Provide the [x, y] coordinate of the cell's center where the given text is located.  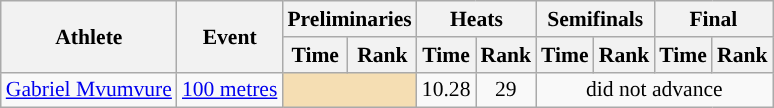
Final [713, 19]
29 [506, 90]
Gabriel Mvumvure [89, 90]
Event [230, 36]
100 metres [230, 90]
Semifinals [595, 19]
did not advance [654, 90]
Athlete [89, 36]
10.28 [446, 90]
Preliminaries [349, 19]
Heats [476, 19]
